For the text-containing cell, return its midpoint in [X, Y] coordinate format. 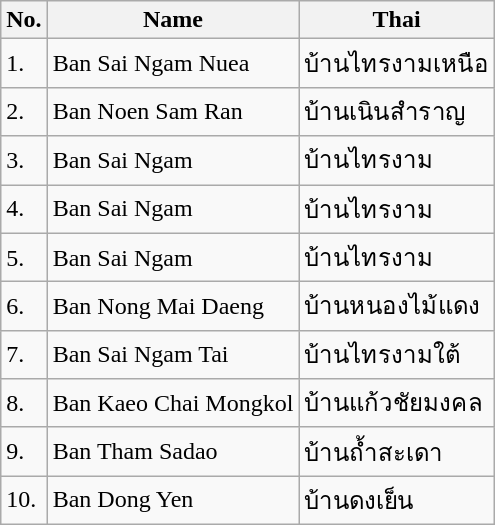
5. [24, 258]
Ban Sai Ngam Tai [173, 354]
Ban Kaeo Chai Mongkol [173, 404]
Ban Dong Yen [173, 500]
4. [24, 208]
Thai [397, 20]
บ้านดงเย็น [397, 500]
Ban Tham Sadao [173, 452]
Ban Noen Sam Ran [173, 112]
บ้านไทรงามเหนือ [397, 64]
Name [173, 20]
3. [24, 160]
บ้านถ้ำสะเดา [397, 452]
1. [24, 64]
บ้านแก้วชัยมงคล [397, 404]
No. [24, 20]
Ban Nong Mai Daeng [173, 306]
9. [24, 452]
7. [24, 354]
8. [24, 404]
บ้านเนินสำราญ [397, 112]
บ้านหนองไม้แดง [397, 306]
บ้านไทรงามใต้ [397, 354]
10. [24, 500]
Ban Sai Ngam Nuea [173, 64]
2. [24, 112]
6. [24, 306]
